Output the [X, Y] coordinate of the center of the cell containing the given text.  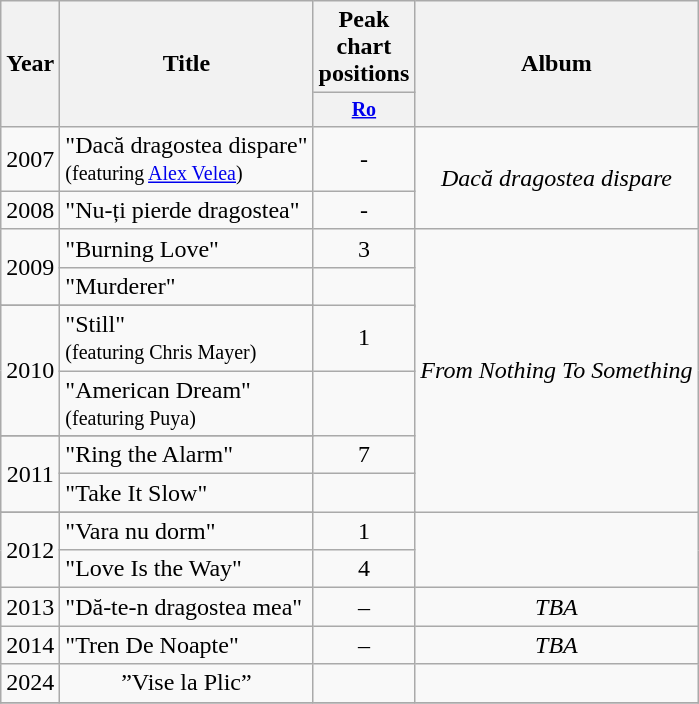
"Burning Love" [186, 248]
2012 [30, 550]
"Love Is the Way" [186, 569]
Ro [364, 110]
3 [364, 248]
2024 [30, 683]
"Take It Slow" [186, 493]
Peak chart positions [364, 47]
4 [364, 569]
Album [556, 64]
2010 [30, 371]
"Dă-te-n dragostea mea" [186, 607]
Title [186, 64]
7 [364, 455]
"Murderer" [186, 286]
"American Dream"(featuring Puya) [186, 404]
2011 [30, 474]
”Vise la Plic” [186, 683]
"Dacă dragostea dispare"(featuring Alex Velea) [186, 158]
Dacă dragostea dispare [556, 178]
"Still"(featuring Chris Mayer) [186, 338]
"Vara nu dorm" [186, 531]
2013 [30, 607]
"Tren De Noapte" [186, 645]
2007 [30, 158]
2008 [30, 210]
"Nu-ți pierde dragostea" [186, 210]
2014 [30, 645]
2009 [30, 267]
From Nothing To Something [556, 370]
Year [30, 64]
"Ring the Alarm" [186, 455]
